Search for the cell housing the specified text and yield its [x, y] center coordinate. 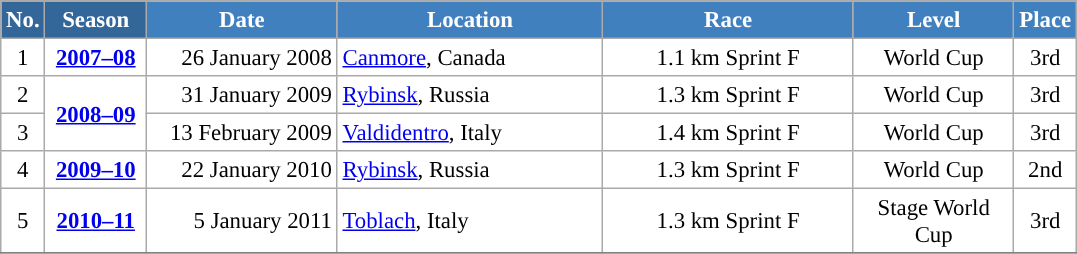
2007–08 [96, 58]
2008–09 [96, 114]
2010–11 [96, 222]
Location [470, 20]
Race [728, 20]
5 [23, 222]
26 January 2008 [242, 58]
5 January 2011 [242, 222]
13 February 2009 [242, 133]
Season [96, 20]
2 [23, 95]
4 [23, 170]
1.4 km Sprint F [728, 133]
Valdidentro, Italy [470, 133]
Toblach, Italy [470, 222]
31 January 2009 [242, 95]
1.1 km Sprint F [728, 58]
No. [23, 20]
Date [242, 20]
2009–10 [96, 170]
Level [934, 20]
Canmore, Canada [470, 58]
2nd [1045, 170]
1 [23, 58]
3 [23, 133]
Place [1045, 20]
22 January 2010 [242, 170]
Stage World Cup [934, 222]
